Find where the given text appears and provide that cell's center as (x, y) coordinate. 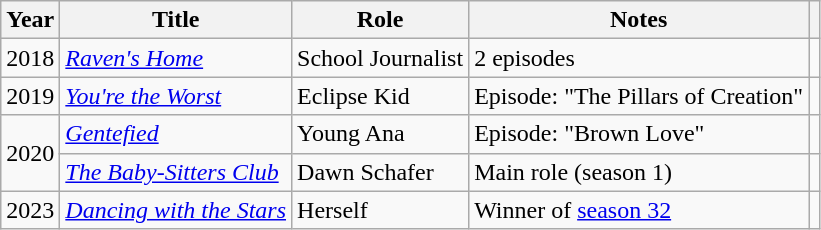
2 episodes (639, 58)
Notes (639, 20)
2023 (30, 210)
Herself (380, 210)
Episode: "Brown Love" (639, 134)
Title (176, 20)
The Baby-Sitters Club (176, 172)
Dancing with the Stars (176, 210)
2020 (30, 153)
Gentefied (176, 134)
Raven's Home (176, 58)
You're the Worst (176, 96)
2019 (30, 96)
Young Ana (380, 134)
Main role (season 1) (639, 172)
Year (30, 20)
Dawn Schafer (380, 172)
School Journalist (380, 58)
Role (380, 20)
Eclipse Kid (380, 96)
Episode: "The Pillars of Creation" (639, 96)
Winner of season 32 (639, 210)
2018 (30, 58)
